Return (X, Y) of the center of cell containing provided text 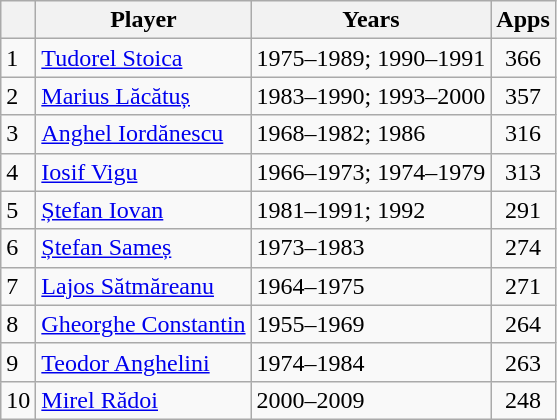
Iosif Vigu (144, 172)
6 (18, 248)
Player (144, 20)
1983–1990; 1993–2000 (371, 96)
1975–1989; 1990–1991 (371, 58)
Gheorghe Constantin (144, 324)
Ștefan Sameș (144, 248)
1973–1983 (371, 248)
4 (18, 172)
8 (18, 324)
366 (523, 58)
Apps (523, 20)
9 (18, 362)
263 (523, 362)
10 (18, 400)
3 (18, 134)
291 (523, 210)
1968–1982; 1986 (371, 134)
7 (18, 286)
248 (523, 400)
1966–1973; 1974–1979 (371, 172)
264 (523, 324)
Years (371, 20)
1 (18, 58)
2000–2009 (371, 400)
313 (523, 172)
Mirel Rădoi (144, 400)
271 (523, 286)
Tudorel Stoica (144, 58)
1974–1984 (371, 362)
Lajos Sătmăreanu (144, 286)
Teodor Anghelini (144, 362)
1964–1975 (371, 286)
1981–1991; 1992 (371, 210)
357 (523, 96)
1955–1969 (371, 324)
316 (523, 134)
Anghel Iordănescu (144, 134)
Marius Lăcătuș (144, 96)
274 (523, 248)
5 (18, 210)
Ștefan Iovan (144, 210)
2 (18, 96)
